Locate the cell with the specified text and output its (x, y) center coordinate. 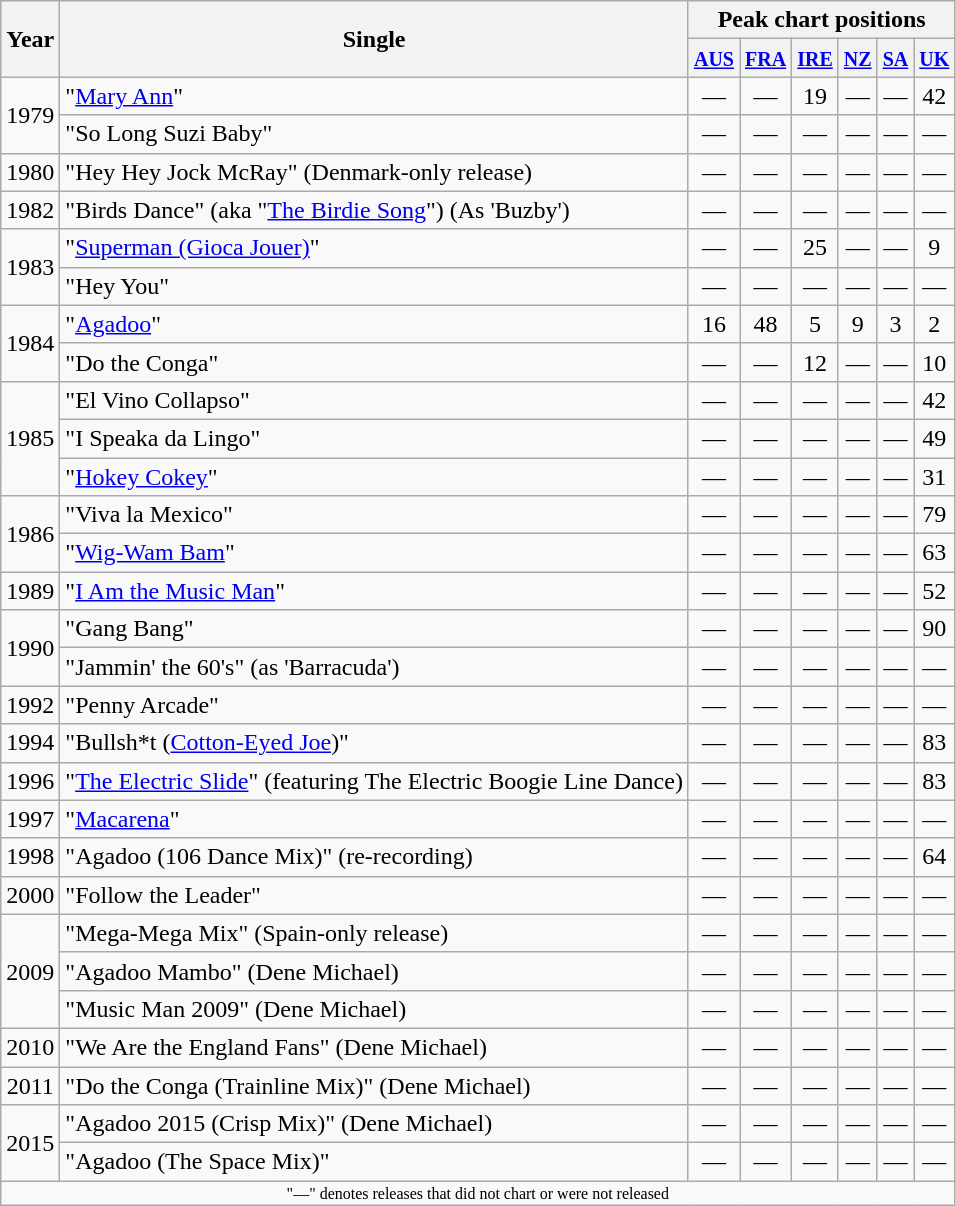
"I Speaka da Lingo" (374, 438)
"Wig-Wam Bam" (374, 553)
2000 (30, 895)
1986 (30, 534)
1996 (30, 781)
1980 (30, 172)
19 (816, 96)
"So Long Suzi Baby" (374, 134)
90 (934, 629)
"Hey You" (374, 286)
"Agadoo Mambo" (Dene Michael) (374, 971)
NZ (858, 58)
1998 (30, 857)
"Jammin' the 60's" (as 'Barracuda') (374, 667)
"Mega-Mega Mix" (Spain-only release) (374, 933)
"Superman (Gioca Jouer)" (374, 248)
UK (934, 58)
25 (816, 248)
1982 (30, 210)
79 (934, 515)
"We Are the England Fans" (Dene Michael) (374, 1047)
1979 (30, 115)
2015 (30, 1143)
"Music Man 2009" (Dene Michael) (374, 1009)
1984 (30, 343)
"Bullsh*t (Cotton-Eyed Joe)" (374, 743)
31 (934, 477)
49 (934, 438)
63 (934, 553)
1990 (30, 648)
64 (934, 857)
"Gang Bang" (374, 629)
1994 (30, 743)
"Macarena" (374, 819)
3 (896, 324)
2009 (30, 971)
52 (934, 591)
"I Am the Music Man" (374, 591)
2011 (30, 1085)
48 (766, 324)
2 (934, 324)
"Viva la Mexico" (374, 515)
1983 (30, 267)
"The Electric Slide" (featuring The Electric Boogie Line Dance) (374, 781)
16 (714, 324)
"Birds Dance" (aka "The Birdie Song") (As 'Buzby') (374, 210)
5 (816, 324)
"Agadoo 2015 (Crisp Mix)" (Dene Michael) (374, 1124)
"Hokey Cokey" (374, 477)
Peak chart positions (821, 20)
Single (374, 39)
AUS (714, 58)
"Agadoo (The Space Mix)" (374, 1162)
IRE (816, 58)
1992 (30, 705)
SA (896, 58)
"Follow the Leader" (374, 895)
"El Vino Collapso" (374, 400)
"—" denotes releases that did not chart or were not released (478, 1193)
FRA (766, 58)
"Do the Conga (Trainline Mix)" (Dene Michael) (374, 1085)
1989 (30, 591)
"Mary Ann" (374, 96)
Year (30, 39)
"Agadoo (106 Dance Mix)" (re-recording) (374, 857)
1985 (30, 438)
"Hey Hey Jock McRay" (Denmark-only release) (374, 172)
"Do the Conga" (374, 362)
1997 (30, 819)
12 (816, 362)
10 (934, 362)
"Agadoo" (374, 324)
"Penny Arcade" (374, 705)
2010 (30, 1047)
